Find where the given text appears and provide that cell's center as [x, y] coordinate. 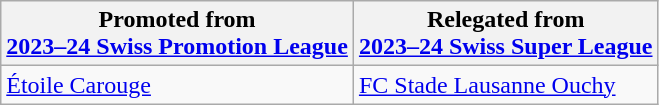
Promoted from2023–24 Swiss Promotion League [178, 34]
Étoile Carouge [178, 85]
FC Stade Lausanne Ouchy [506, 85]
Relegated from2023–24 Swiss Super League [506, 34]
